Search for the cell housing the specified text and yield its (X, Y) center coordinate. 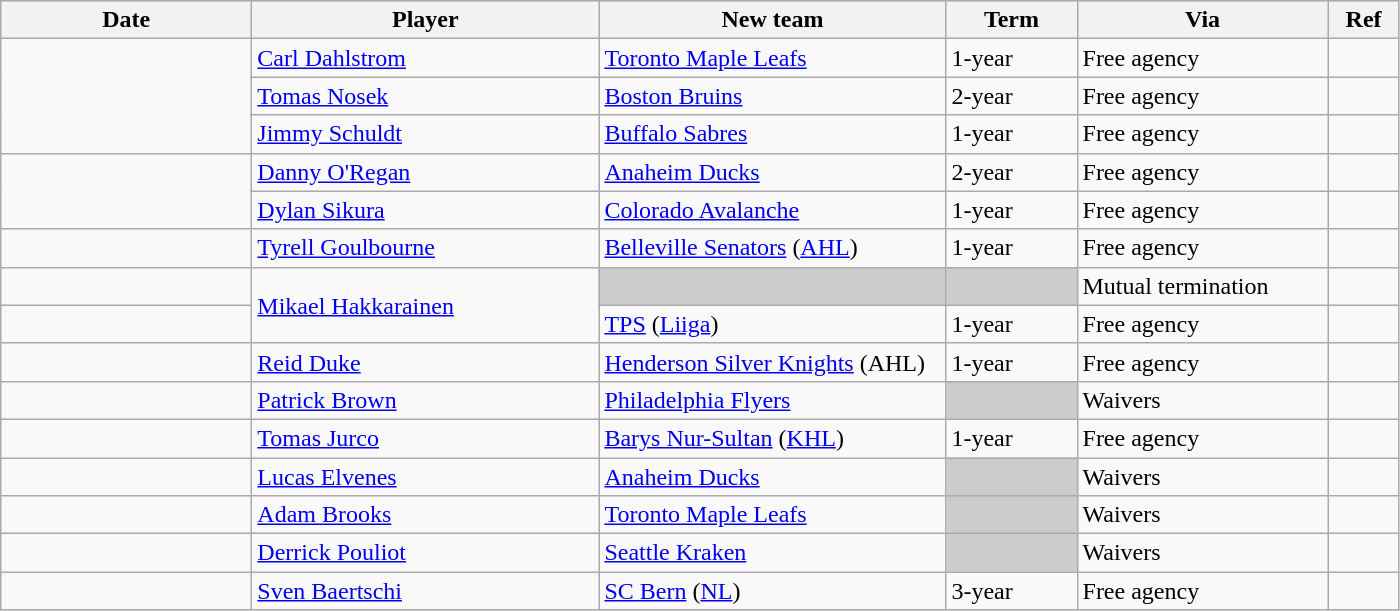
Term (1012, 20)
Boston Bruins (772, 96)
Barys Nur-Sultan (KHL) (772, 438)
3-year (1012, 591)
Mutual termination (1202, 286)
Lucas Elvenes (426, 477)
TPS (Liiga) (772, 324)
Colorado Avalanche (772, 210)
Adam Brooks (426, 515)
Mikael Hakkarainen (426, 305)
Jimmy Schuldt (426, 134)
Reid Duke (426, 362)
SC Bern (NL) (772, 591)
Philadelphia Flyers (772, 400)
New team (772, 20)
Player (426, 20)
Derrick Pouliot (426, 553)
Henderson Silver Knights (AHL) (772, 362)
Seattle Kraken (772, 553)
Patrick Brown (426, 400)
Date (126, 20)
Via (1202, 20)
Belleville Senators (AHL) (772, 248)
Sven Baertschi (426, 591)
Ref (1364, 20)
Carl Dahlstrom (426, 58)
Tomas Nosek (426, 96)
Buffalo Sabres (772, 134)
Danny O'Regan (426, 172)
Tyrell Goulbourne (426, 248)
Dylan Sikura (426, 210)
Tomas Jurco (426, 438)
